Extract the (x, y) coordinate from the center of the cell holding the provided text.  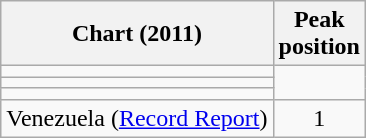
Venezuela (Record Report) (137, 118)
Chart (2011) (137, 34)
Peakposition (319, 34)
1 (319, 118)
